Determine the [X, Y] coordinate at the center of the cell enclosing the given text.  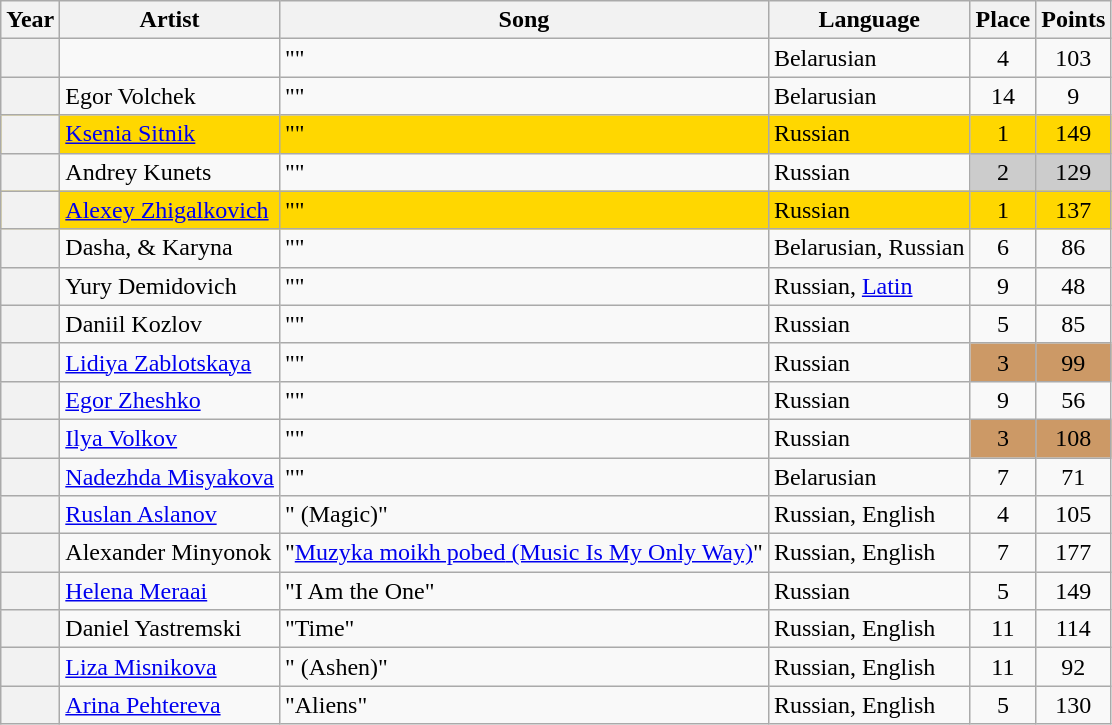
137 [1074, 210]
Lidiya Zablotskaya [170, 362]
Artist [170, 20]
114 [1074, 629]
48 [1074, 286]
Song [524, 20]
103 [1074, 58]
Dasha, & Karyna [170, 248]
14 [1003, 96]
Helena Meraai [170, 591]
2 [1003, 172]
Russian, Latin [869, 286]
Daniel Yastremski [170, 629]
129 [1074, 172]
Daniil Kozlov [170, 324]
177 [1074, 553]
86 [1074, 248]
Yury Demidovich [170, 286]
Andrey Kunets [170, 172]
6 [1003, 248]
85 [1074, 324]
Alexander Minyonok [170, 553]
" (Ashen)" [524, 667]
Egor Volchek [170, 96]
108 [1074, 438]
Belarusian, Russian [869, 248]
" (Magic)" [524, 515]
Nadezhda Misyakova [170, 477]
"Aliens" [524, 705]
Points [1074, 20]
"Time" [524, 629]
Arina Pehtereva [170, 705]
99 [1074, 362]
Ruslan Aslanov [170, 515]
Liza Misnikova [170, 667]
Place [1003, 20]
71 [1074, 477]
105 [1074, 515]
Ilya Volkov [170, 438]
130 [1074, 705]
Egor Zheshko [170, 400]
92 [1074, 667]
"I Am the One" [524, 591]
Year [30, 20]
56 [1074, 400]
Alexey Zhigalkovich [170, 210]
"Muzyka moikh pobed (Music Is My Only Way)" [524, 553]
Language [869, 20]
Ksenia Sitnik [170, 134]
